Scan for the cell matching the given text and deliver its [X, Y] coordinate at center. 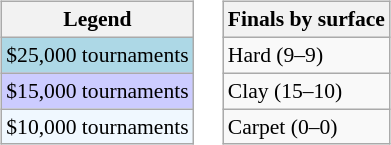
Hard (9–9) [306, 55]
$25,000 tournaments [97, 55]
Clay (15–10) [306, 91]
$15,000 tournaments [97, 91]
$10,000 tournaments [97, 127]
Carpet (0–0) [306, 127]
Finals by surface [306, 20]
Legend [97, 20]
